Return [x, y] of the center of cell containing provided text 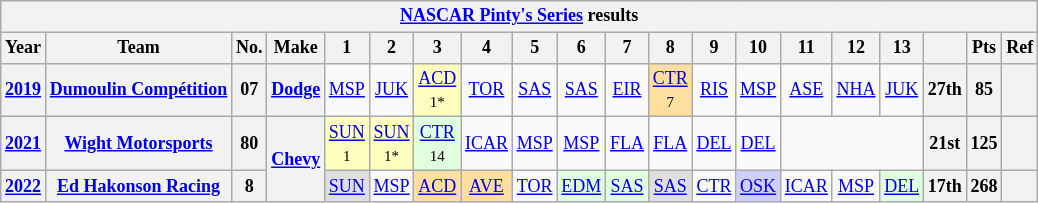
No. [250, 48]
7 [628, 48]
11 [806, 48]
268 [984, 186]
6 [582, 48]
13 [902, 48]
OSK [758, 186]
07 [250, 90]
ACD1* [438, 90]
ASE [806, 90]
Dodge [296, 90]
2 [392, 48]
CTR7 [670, 90]
85 [984, 90]
1 [346, 48]
21st [944, 144]
4 [487, 48]
Make [296, 48]
27th [944, 90]
Team [138, 48]
NASCAR Pinty's Series results [520, 16]
ACD [438, 186]
SUN1 [346, 144]
Dumoulin Compétition [138, 90]
2021 [24, 144]
EIR [628, 90]
Year [24, 48]
NHA [856, 90]
Wight Motorsports [138, 144]
CTR [714, 186]
9 [714, 48]
SUN1* [392, 144]
125 [984, 144]
10 [758, 48]
CTR14 [438, 144]
AVE [487, 186]
EDM [582, 186]
Ref [1020, 48]
Pts [984, 48]
RIS [714, 90]
12 [856, 48]
5 [534, 48]
SUN [346, 186]
80 [250, 144]
Ed Hakonson Racing [138, 186]
2022 [24, 186]
2019 [24, 90]
3 [438, 48]
17th [944, 186]
Chevy [296, 160]
